Provide the (X, Y) coordinate of the cell's center where the given text is located.  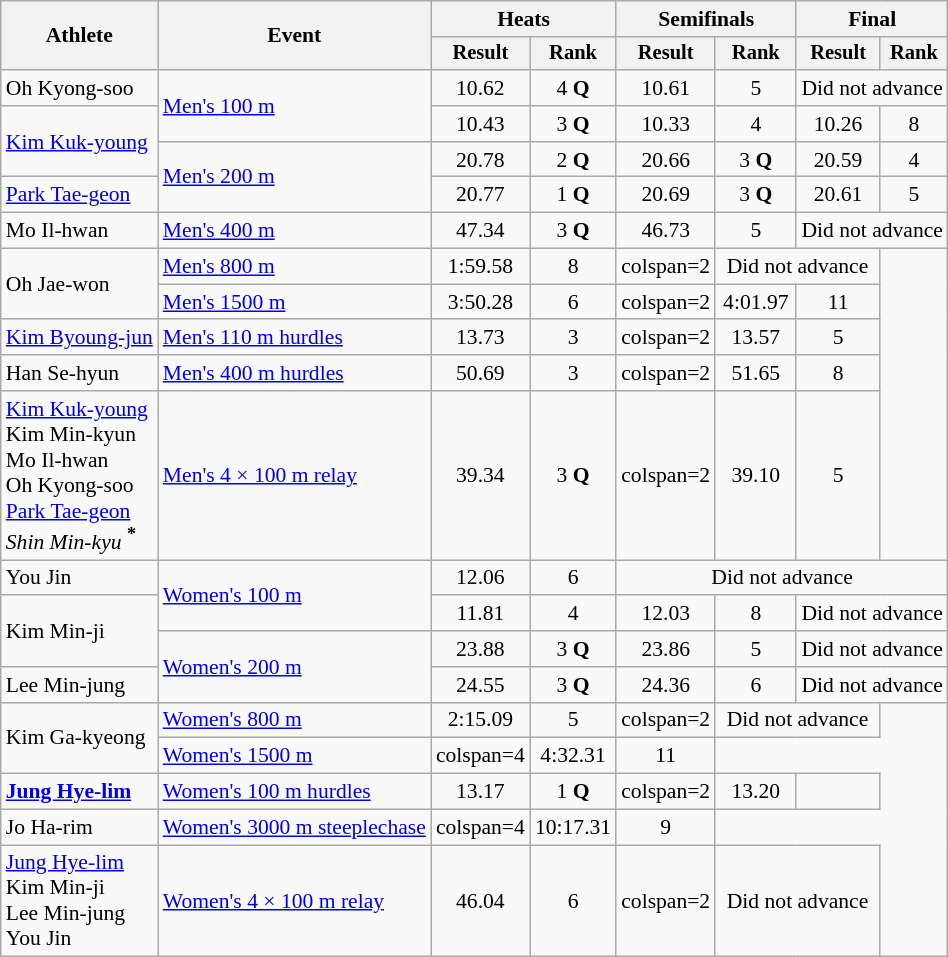
Kim Kuk-youngKim Min-kyunMo Il-hwanOh Kyong-sooPark Tae-geonShin Min-kyu * (80, 476)
20.78 (480, 160)
10.61 (666, 88)
Han Se-hyun (80, 373)
Final (872, 19)
23.88 (480, 649)
39.34 (480, 476)
3:50.28 (480, 302)
24.36 (666, 685)
Men's 100 m (294, 106)
13.17 (480, 792)
4 Q (573, 88)
Event (294, 36)
Women's 4 × 100 m relay (294, 901)
2 Q (573, 160)
20.66 (666, 160)
Mo Il-hwan (80, 231)
Men's 400 m (294, 231)
2:15.09 (480, 720)
Men's 200 m (294, 178)
50.69 (480, 373)
4:01.97 (756, 302)
Women's 100 m (294, 596)
Women's 800 m (294, 720)
46.73 (666, 231)
1:59.58 (480, 267)
47.34 (480, 231)
Semifinals (706, 19)
10.62 (480, 88)
Oh Kyong-soo (80, 88)
12.06 (480, 578)
Kim Min-ji (80, 632)
You Jin (80, 578)
Men's 800 m (294, 267)
Park Tae-geon (80, 195)
10.33 (666, 124)
4:32.31 (573, 756)
12.03 (666, 614)
10.43 (480, 124)
20.59 (838, 160)
Lee Min-jung (80, 685)
Women's 3000 m steeplechase (294, 827)
Kim Kuk-young (80, 142)
Oh Jae-won (80, 284)
10.26 (838, 124)
46.04 (480, 901)
Men's 1500 m (294, 302)
24.55 (480, 685)
51.65 (756, 373)
Women's 100 m hurdles (294, 792)
Jung Hye-lim (80, 792)
Men's 400 m hurdles (294, 373)
Jo Ha-rim (80, 827)
Kim Ga-kyeong (80, 738)
20.61 (838, 195)
Women's 200 m (294, 666)
9 (666, 827)
Men's 110 m hurdles (294, 338)
11.81 (480, 614)
23.86 (666, 649)
Men's 4 × 100 m relay (294, 476)
39.10 (756, 476)
10:17.31 (573, 827)
Women's 1500 m (294, 756)
20.69 (666, 195)
Kim Byoung-jun (80, 338)
Heats (524, 19)
13.57 (756, 338)
13.20 (756, 792)
20.77 (480, 195)
Athlete (80, 36)
Jung Hye-limKim Min-jiLee Min-jungYou Jin (80, 901)
13.73 (480, 338)
